Search for the cell housing the specified text and yield its (x, y) center coordinate. 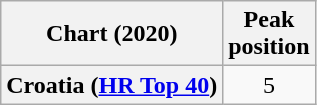
Peakposition (269, 34)
Chart (2020) (112, 34)
Croatia (HR Top 40) (112, 85)
5 (269, 85)
